From the cell containing the given text, extract its center point as [x, y] coordinate. 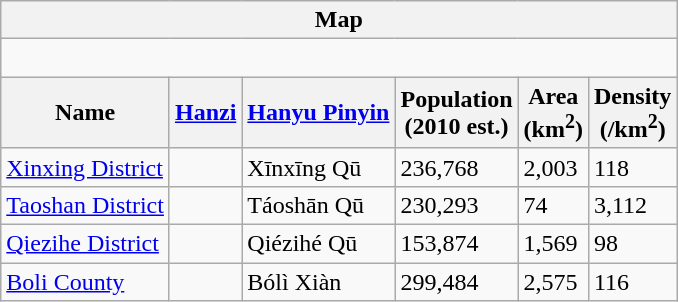
Xīnxīng Qū [318, 167]
1,569 [553, 244]
Population(2010 est.) [456, 113]
153,874 [456, 244]
Area(km2) [553, 113]
Map [339, 20]
Táoshān Qū [318, 205]
116 [632, 282]
3,112 [632, 205]
118 [632, 167]
74 [553, 205]
Density(/km2) [632, 113]
230,293 [456, 205]
Xinxing District [86, 167]
2,003 [553, 167]
Name [86, 113]
236,768 [456, 167]
2,575 [553, 282]
Hanyu Pinyin [318, 113]
Boli County [86, 282]
Taoshan District [86, 205]
Qiezihe District [86, 244]
Bólì Xiàn [318, 282]
Qiézihé Qū [318, 244]
Hanzi [205, 113]
98 [632, 244]
299,484 [456, 282]
